Search for the cell housing the specified text and yield its (X, Y) center coordinate. 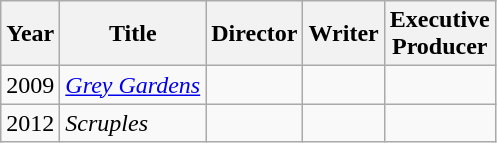
Title (133, 34)
2012 (30, 123)
Writer (344, 34)
Director (254, 34)
2009 (30, 85)
Grey Gardens (133, 85)
Scruples (133, 123)
ExecutiveProducer (440, 34)
Year (30, 34)
